Extract the (X, Y) coordinate from the center of the cell holding the provided text.  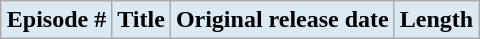
Original release date (282, 20)
Length (436, 20)
Title (142, 20)
Episode # (56, 20)
